Extract the [x, y] coordinate from the center of the cell holding the provided text.  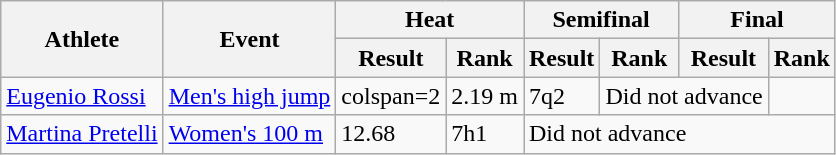
Men's high jump [250, 96]
Event [250, 39]
Women's 100 m [250, 134]
Athlete [82, 39]
colspan=2 [391, 96]
Heat [430, 20]
7h1 [485, 134]
Martina Pretelli [82, 134]
Final [758, 20]
2.19 m [485, 96]
Semifinal [602, 20]
7q2 [562, 96]
12.68 [391, 134]
Eugenio Rossi [82, 96]
